Extract the [X, Y] coordinate from the center of the cell holding the provided text.  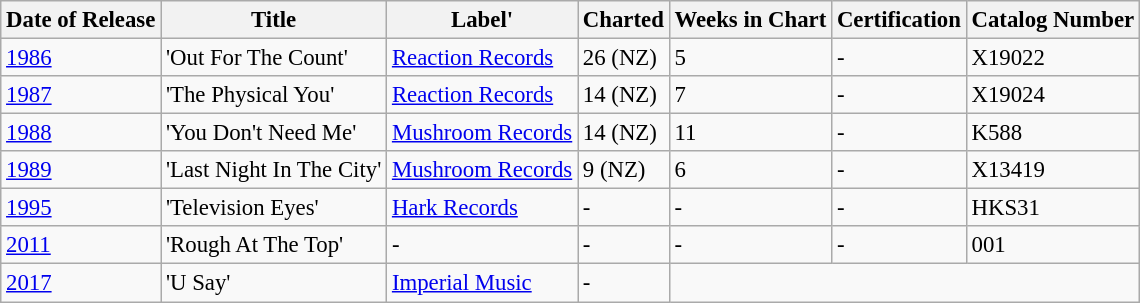
'Out For The Count' [274, 58]
5 [750, 58]
6 [750, 170]
'Television Eyes' [274, 208]
Weeks in Chart [750, 20]
X13419 [1052, 170]
1995 [81, 208]
Title [274, 20]
X19024 [1052, 95]
Certification [900, 20]
Hark Records [482, 208]
'U Say' [274, 283]
001 [1052, 245]
Label' [482, 20]
1986 [81, 58]
2011 [81, 245]
Catalog Number [1052, 20]
X19022 [1052, 58]
2017 [81, 283]
HKS31 [1052, 208]
1988 [81, 133]
11 [750, 133]
7 [750, 95]
1989 [81, 170]
Date of Release [81, 20]
K588 [1052, 133]
'Last Night In The City' [274, 170]
'Rough At The Top' [274, 245]
'You Don't Need Me' [274, 133]
1987 [81, 95]
Charted [624, 20]
'The Physical You' [274, 95]
Imperial Music [482, 283]
26 (NZ) [624, 58]
9 (NZ) [624, 170]
